Detect which cell encompasses the target text, then output its [x, y] center coordinate. 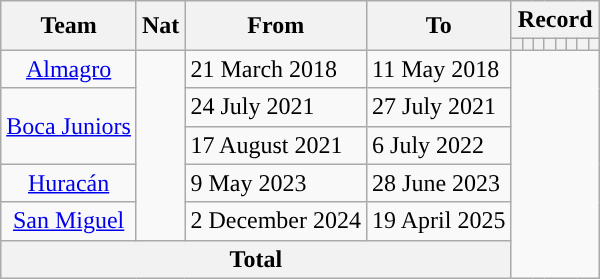
17 August 2021 [276, 145]
Nat [160, 26]
San Miguel [69, 221]
9 May 2023 [276, 183]
From [276, 26]
24 July 2021 [276, 107]
19 April 2025 [439, 221]
11 May 2018 [439, 69]
Almagro [69, 69]
2 December 2024 [276, 221]
Huracán [69, 183]
21 March 2018 [276, 69]
6 July 2022 [439, 145]
Record [555, 20]
Boca Juniors [69, 126]
To [439, 26]
Total [256, 259]
27 July 2021 [439, 107]
28 June 2023 [439, 183]
Team [69, 26]
